Scan for the cell matching the given text and deliver its [X, Y] coordinate at center. 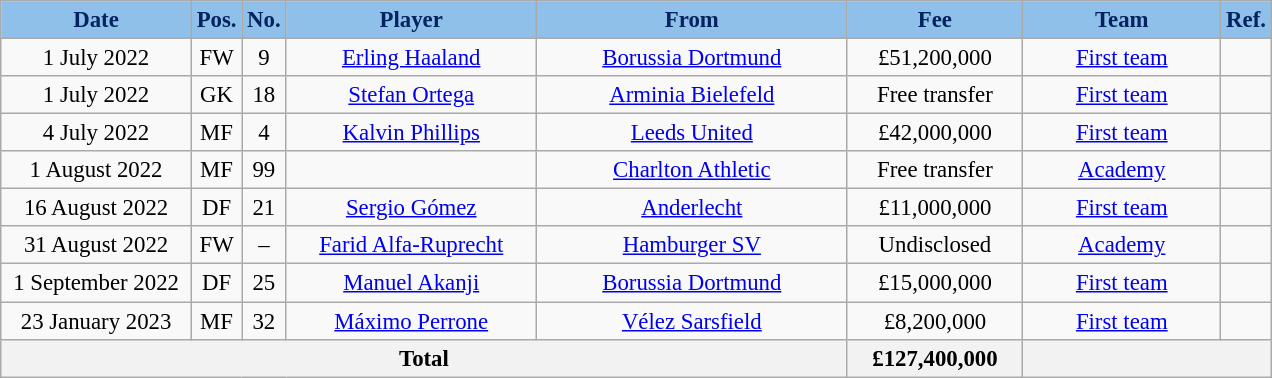
Farid Alfa-Ruprecht [412, 245]
Undisclosed [935, 245]
£11,000,000 [935, 208]
Team [1122, 20]
£51,200,000 [935, 58]
25 [264, 283]
1 September 2022 [96, 283]
£127,400,000 [935, 358]
Charlton Athletic [692, 170]
Kalvin Phillips [412, 133]
Leeds United [692, 133]
From [692, 20]
99 [264, 170]
1 August 2022 [96, 170]
9 [264, 58]
Erling Haaland [412, 58]
Stefan Ortega [412, 95]
32 [264, 321]
GK [216, 95]
Anderlecht [692, 208]
No. [264, 20]
21 [264, 208]
Vélez Sarsfield [692, 321]
31 August 2022 [96, 245]
4 [264, 133]
Arminia Bielefeld [692, 95]
4 July 2022 [96, 133]
£15,000,000 [935, 283]
Fee [935, 20]
Máximo Perrone [412, 321]
– [264, 245]
Player [412, 20]
23 January 2023 [96, 321]
Pos. [216, 20]
Manuel Akanji [412, 283]
Date [96, 20]
Sergio Gómez [412, 208]
£8,200,000 [935, 321]
16 August 2022 [96, 208]
Hamburger SV [692, 245]
18 [264, 95]
Ref. [1246, 20]
£42,000,000 [935, 133]
Total [424, 358]
